Capture the cell that displays the provided text and extract its [X, Y] central coordinate. 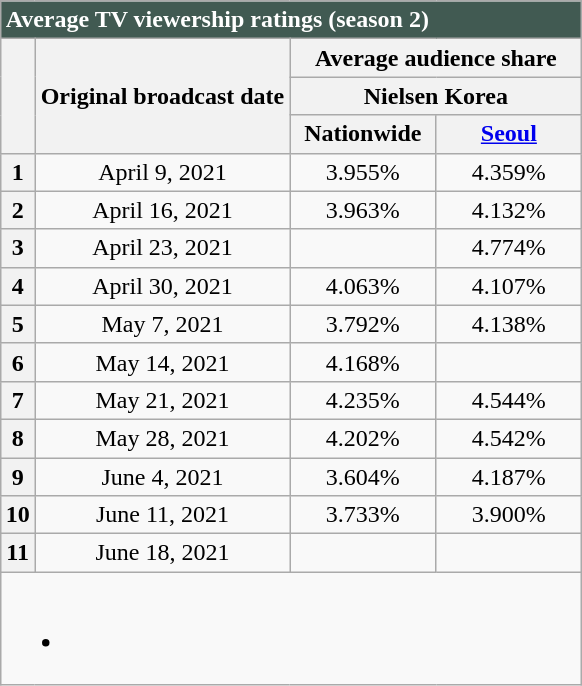
May 7, 2021 [162, 324]
3.792% [363, 324]
4.107% [509, 286]
May 28, 2021 [162, 438]
3.963% [363, 210]
Original broadcast date [162, 96]
Average TV viewership ratings (season 2) [291, 20]
Nielsen Korea [436, 96]
4.132% [509, 210]
6 [18, 362]
4.063% [363, 286]
10 [18, 515]
3.733% [363, 515]
4.187% [509, 477]
4.359% [509, 172]
4.138% [509, 324]
4.168% [363, 362]
4.235% [363, 400]
June 18, 2021 [162, 553]
June 4, 2021 [162, 477]
2 [18, 210]
3.955% [363, 172]
4.774% [509, 248]
4 [18, 286]
4.542% [509, 438]
April 23, 2021 [162, 248]
4.202% [363, 438]
3.900% [509, 515]
May 14, 2021 [162, 362]
9 [18, 477]
1 [18, 172]
April 16, 2021 [162, 210]
April 9, 2021 [162, 172]
4.544% [509, 400]
June 11, 2021 [162, 515]
7 [18, 400]
Seoul [509, 134]
April 30, 2021 [162, 286]
3 [18, 248]
11 [18, 553]
5 [18, 324]
Average audience share [436, 58]
Nationwide [363, 134]
3.604% [363, 477]
May 21, 2021 [162, 400]
8 [18, 438]
